Locate the cell with the specified text and output its [x, y] center coordinate. 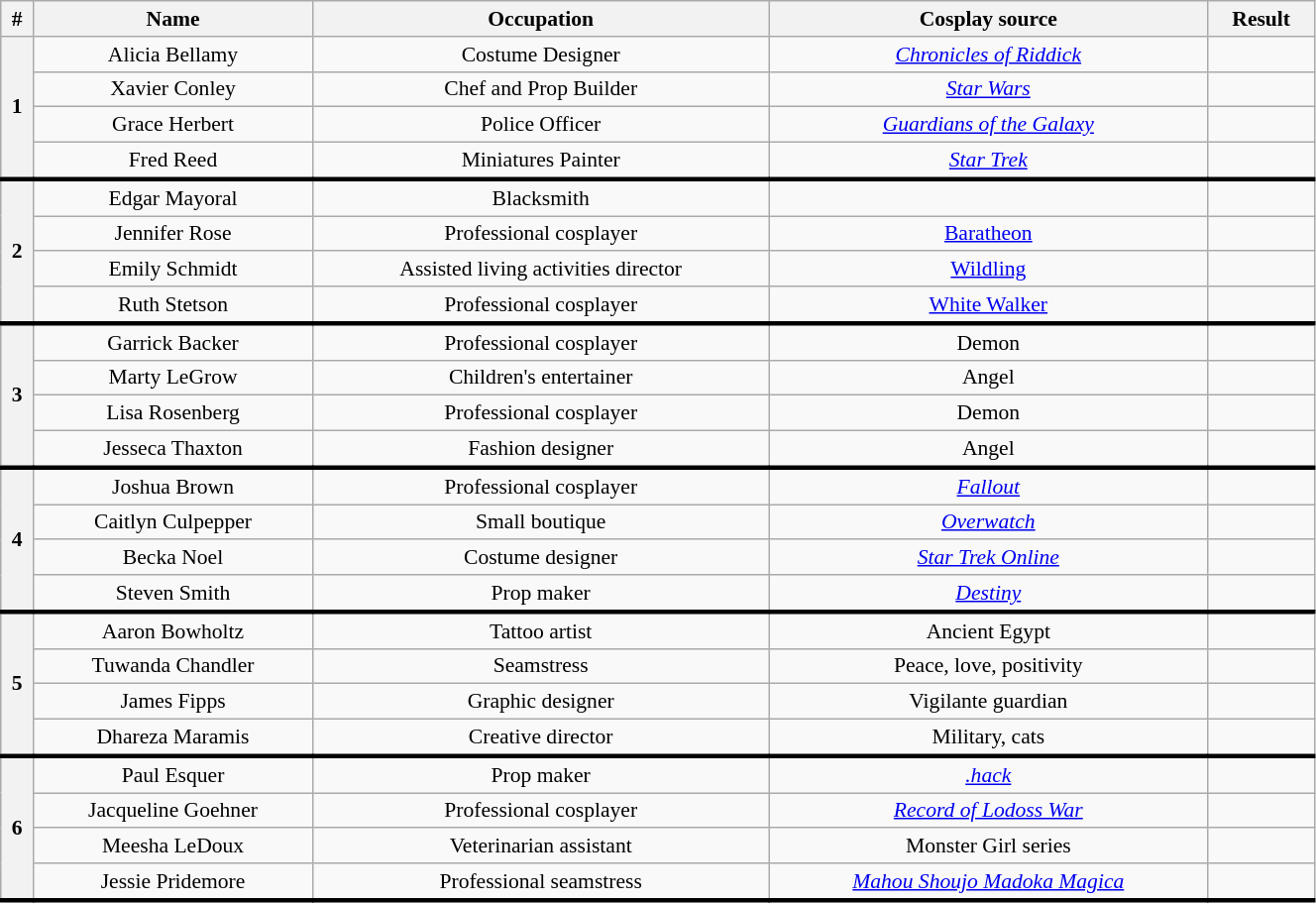
Assisted living activities director [541, 270]
Mahou Shoujo Madoka Magica [989, 882]
Emily Schmidt [172, 270]
Record of Lodoss War [989, 811]
Vigilante guardian [989, 702]
Name [172, 19]
2 [18, 252]
Ancient Egypt [989, 630]
Monster Girl series [989, 847]
Grace Herbert [172, 125]
4 [18, 540]
Chef and Prop Builder [541, 89]
Star Trek Online [989, 558]
Creative director [541, 737]
Tattoo artist [541, 630]
Costume Designer [541, 55]
Fashion designer [541, 450]
.hack [989, 775]
Veterinarian assistant [541, 847]
Result [1261, 19]
Jacqueline Goehner [172, 811]
Paul Esquer [172, 775]
Blacksmith [541, 198]
Alicia Bellamy [172, 55]
Miniatures Painter [541, 161]
Guardians of the Galaxy [989, 125]
Graphic designer [541, 702]
Costume designer [541, 558]
Steven Smith [172, 593]
Chronicles of Riddick [989, 55]
Jennifer Rose [172, 234]
Star Trek [989, 161]
1 [18, 108]
Caitlyn Culpepper [172, 522]
Meesha LeDoux [172, 847]
Cosplay source [989, 19]
Police Officer [541, 125]
James Fipps [172, 702]
Baratheon [989, 234]
Occupation [541, 19]
Lisa Rosenberg [172, 413]
6 [18, 829]
Ruth Stetson [172, 305]
Overwatch [989, 522]
Garrick Backer [172, 341]
Wildling [989, 270]
Professional seamstress [541, 882]
Jesseca Thaxton [172, 450]
Star Wars [989, 89]
Jessie Pridemore [172, 882]
Edgar Mayoral [172, 198]
Dhareza Maramis [172, 737]
Becka Noel [172, 558]
Fred Reed [172, 161]
5 [18, 684]
Peace, love, positivity [989, 666]
# [18, 19]
Xavier Conley [172, 89]
Tuwanda Chandler [172, 666]
Small boutique [541, 522]
Fallout [989, 486]
Aaron Bowholtz [172, 630]
Seamstress [541, 666]
Joshua Brown [172, 486]
White Walker [989, 305]
Military, cats [989, 737]
Destiny [989, 593]
Children's entertainer [541, 378]
3 [18, 395]
Marty LeGrow [172, 378]
